Find where the given text appears and provide that cell's center as (X, Y) coordinate. 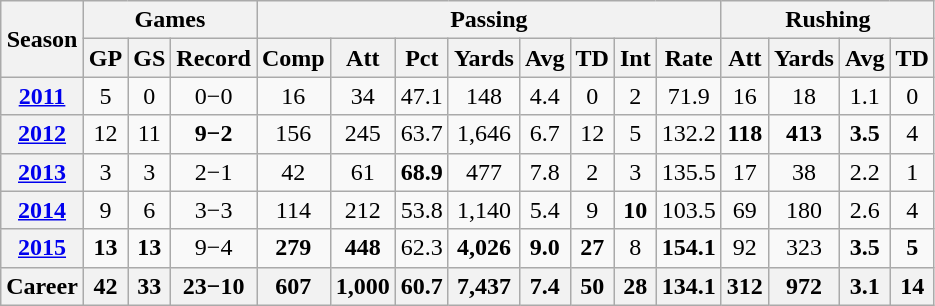
4,026 (484, 248)
14 (912, 286)
180 (804, 210)
6 (150, 210)
2015 (42, 248)
Career (42, 286)
4.4 (544, 96)
69 (744, 210)
134.1 (688, 286)
47.1 (422, 96)
118 (744, 134)
50 (592, 286)
7.8 (544, 172)
17 (744, 172)
2011 (42, 96)
156 (293, 134)
148 (484, 96)
Rushing (828, 20)
212 (362, 210)
10 (635, 210)
62.3 (422, 248)
972 (804, 286)
8 (635, 248)
68.9 (422, 172)
Passing (488, 20)
323 (804, 248)
2013 (42, 172)
33 (150, 286)
2012 (42, 134)
7,437 (484, 286)
Comp (293, 58)
Record (214, 58)
1,140 (484, 210)
28 (635, 286)
135.5 (688, 172)
2014 (42, 210)
2−1 (214, 172)
Games (170, 20)
GP (105, 58)
312 (744, 286)
9.0 (544, 248)
114 (293, 210)
413 (804, 134)
5.4 (544, 210)
34 (362, 96)
1,646 (484, 134)
6.7 (544, 134)
18 (804, 96)
245 (362, 134)
3−3 (214, 210)
92 (744, 248)
Pct (422, 58)
2.6 (864, 210)
71.9 (688, 96)
Season (42, 39)
GS (150, 58)
27 (592, 248)
11 (150, 134)
154.1 (688, 248)
23−10 (214, 286)
9−4 (214, 248)
9−2 (214, 134)
Int (635, 58)
477 (484, 172)
7.4 (544, 286)
1 (912, 172)
38 (804, 172)
53.8 (422, 210)
448 (362, 248)
1,000 (362, 286)
3.1 (864, 286)
279 (293, 248)
1.1 (864, 96)
0−0 (214, 96)
63.7 (422, 134)
60.7 (422, 286)
2.2 (864, 172)
607 (293, 286)
132.2 (688, 134)
61 (362, 172)
Rate (688, 58)
103.5 (688, 210)
